Provide the (X, Y) coordinate of the cell's center where the given text is located.  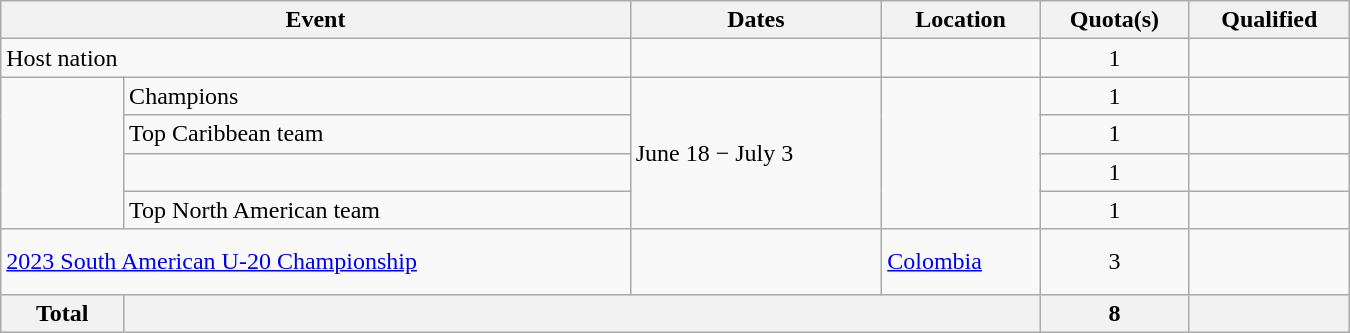
8 (1115, 313)
Host nation (316, 58)
Colombia (961, 262)
Total (62, 313)
2023 South American U-20 Championship (316, 262)
Champions (378, 96)
Top North American team (378, 210)
Event (316, 20)
Dates (756, 20)
3 (1115, 262)
Location (961, 20)
Qualified (1269, 20)
Top Caribbean team (378, 134)
June 18 − July 3 (756, 153)
Quota(s) (1115, 20)
